Detect which cell encompasses the target text, then output its [X, Y] center coordinate. 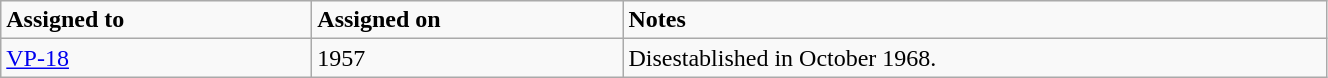
Assigned on [468, 20]
VP-18 [156, 58]
1957 [468, 58]
Disestablished in October 1968. [975, 58]
Assigned to [156, 20]
Notes [975, 20]
